Pinpoint the cell where the given text exists, returning its [x, y] midpoint coordinate. 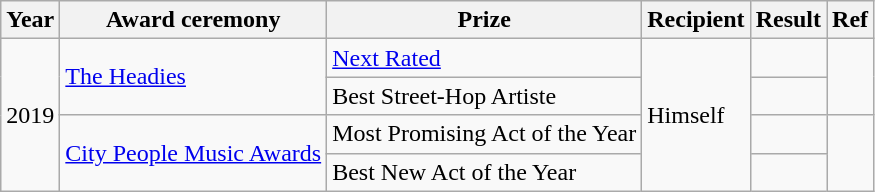
The Headies [194, 77]
Best New Act of the Year [484, 172]
City People Music Awards [194, 153]
Next Rated [484, 58]
Recipient [696, 20]
Result [788, 20]
Year [30, 20]
Himself [696, 115]
Best Street-Hop Artiste [484, 96]
Prize [484, 20]
2019 [30, 115]
Most Promising Act of the Year [484, 134]
Award ceremony [194, 20]
Ref [850, 20]
